Extract the (x, y) coordinate from the center of the cell holding the provided text.  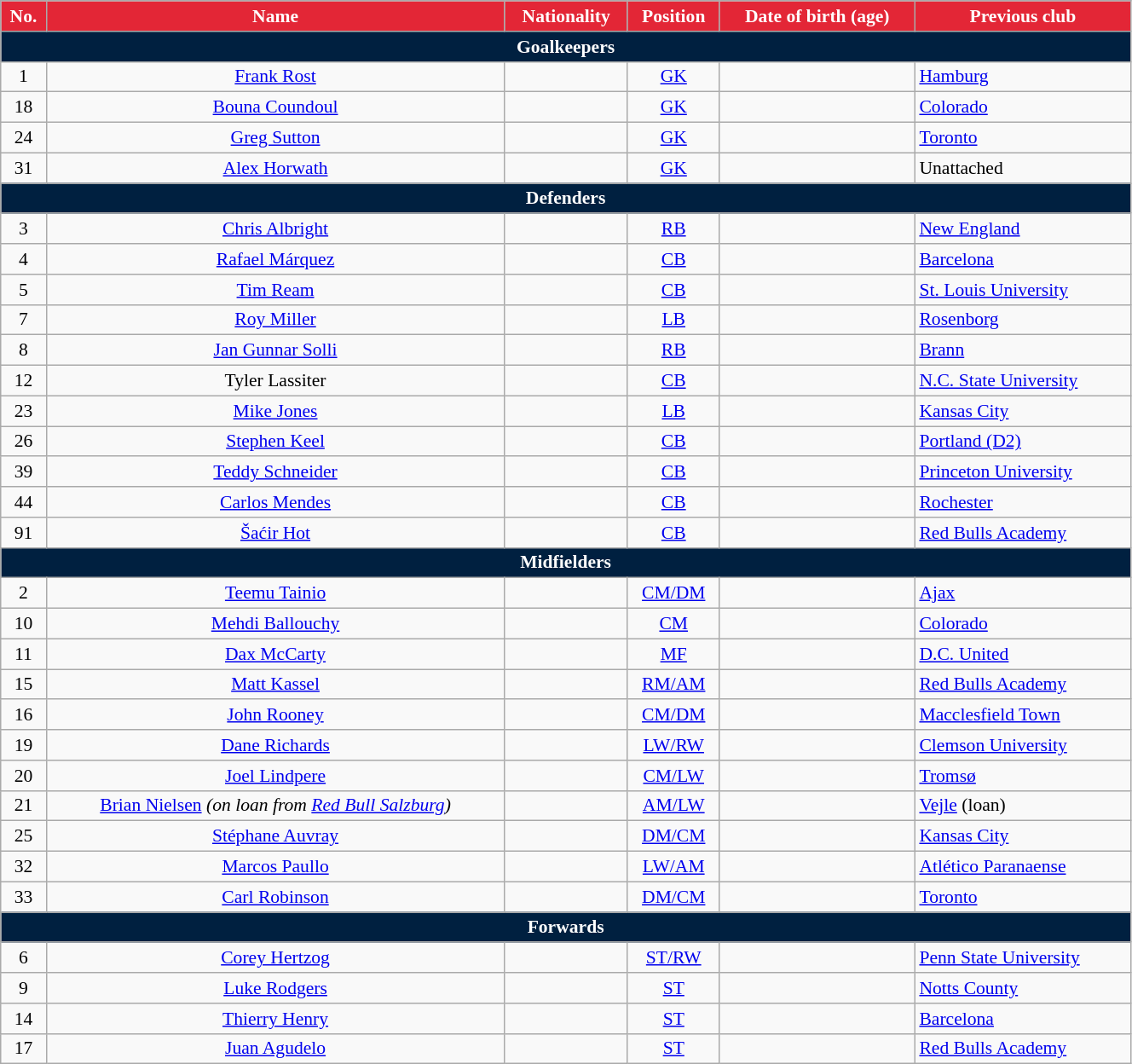
Defenders (566, 199)
Carl Robinson (275, 897)
9 (24, 988)
Corey Hertzog (275, 958)
No. (24, 16)
7 (24, 320)
12 (24, 381)
Penn State University (1023, 958)
CM (673, 624)
John Rooney (275, 715)
Matt Kassel (275, 685)
24 (24, 138)
3 (24, 229)
Tyler Lassiter (275, 381)
32 (24, 867)
17 (24, 1049)
Teemu Tainio (275, 593)
Notts County (1023, 988)
18 (24, 107)
6 (24, 958)
Ajax (1023, 593)
25 (24, 836)
5 (24, 290)
D.C. United (1023, 654)
Position (673, 16)
11 (24, 654)
Brian Nielsen (on loan from Red Bull Salzburg) (275, 806)
Marcos Paullo (275, 867)
Tromsø (1023, 776)
Chris Albright (275, 229)
Alex Horwath (275, 168)
Greg Sutton (275, 138)
CM/LW (673, 776)
39 (24, 472)
Mike Jones (275, 411)
ST/RW (673, 958)
Unattached (1023, 168)
33 (24, 897)
20 (24, 776)
Teddy Schneider (275, 472)
15 (24, 685)
21 (24, 806)
Juan Agudelo (275, 1049)
Dax McCarty (275, 654)
Previous club (1023, 16)
4 (24, 259)
Midfielders (566, 563)
Portland (D2) (1023, 442)
AM/LW (673, 806)
16 (24, 715)
Princeton University (1023, 472)
2 (24, 593)
10 (24, 624)
23 (24, 411)
Nationality (566, 16)
14 (24, 1019)
St. Louis University (1023, 290)
Bouna Coundoul (275, 107)
Rafael Márquez (275, 259)
31 (24, 168)
Rochester (1023, 502)
Brann (1023, 350)
Luke Rodgers (275, 988)
8 (24, 350)
Thierry Henry (275, 1019)
26 (24, 442)
LW/RW (673, 745)
Hamburg (1023, 77)
LW/AM (673, 867)
Jan Gunnar Solli (275, 350)
Name (275, 16)
RM/AM (673, 685)
Dane Richards (275, 745)
Clemson University (1023, 745)
19 (24, 745)
Vejle (loan) (1023, 806)
1 (24, 77)
Mehdi Ballouchy (275, 624)
N.C. State University (1023, 381)
Date of birth (age) (817, 16)
Joel Lindpere (275, 776)
Stéphane Auvray (275, 836)
MF (673, 654)
Atlético Paranaense (1023, 867)
Rosenborg (1023, 320)
91 (24, 533)
New England (1023, 229)
Stephen Keel (275, 442)
Frank Rost (275, 77)
Šaćir Hot (275, 533)
Macclesfield Town (1023, 715)
Roy Miller (275, 320)
44 (24, 502)
Goalkeepers (566, 47)
Tim Ream (275, 290)
Carlos Mendes (275, 502)
Forwards (566, 928)
